Extract the (X, Y) coordinate from the center of the cell holding the provided text.  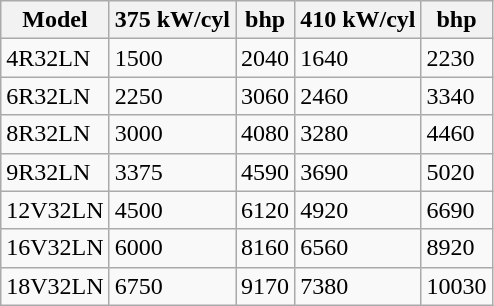
6750 (172, 286)
3690 (358, 172)
4080 (266, 134)
6560 (358, 248)
12V32LN (55, 210)
2040 (266, 58)
4460 (456, 134)
18V32LN (55, 286)
9R32LN (55, 172)
2460 (358, 96)
375 kW/cyl (172, 20)
3340 (456, 96)
1640 (358, 58)
8R32LN (55, 134)
3280 (358, 134)
8920 (456, 248)
5020 (456, 172)
2250 (172, 96)
410 kW/cyl (358, 20)
4920 (358, 210)
3060 (266, 96)
7380 (358, 286)
2230 (456, 58)
3000 (172, 134)
3375 (172, 172)
6120 (266, 210)
4R32LN (55, 58)
6690 (456, 210)
16V32LN (55, 248)
9170 (266, 286)
8160 (266, 248)
6R32LN (55, 96)
1500 (172, 58)
4500 (172, 210)
Model (55, 20)
10030 (456, 286)
6000 (172, 248)
4590 (266, 172)
